Output the [x, y] coordinate of the center of the cell containing the given text.  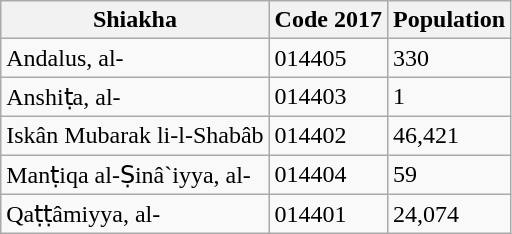
59 [448, 174]
014402 [328, 135]
24,074 [448, 214]
Shiakha [135, 20]
330 [448, 58]
014404 [328, 174]
Anshiṭa, al- [135, 97]
Iskân Mubarak li-l-Shabâb [135, 135]
Manṭiqa al-Ṣinâ`iyya, al- [135, 174]
Code 2017 [328, 20]
1 [448, 97]
46,421 [448, 135]
014405 [328, 58]
Population [448, 20]
Andalus, al- [135, 58]
014403 [328, 97]
014401 [328, 214]
Qaṭṭâmiyya, al- [135, 214]
